Identify which cell holds the provided text, then report its [X, Y] central coordinate. 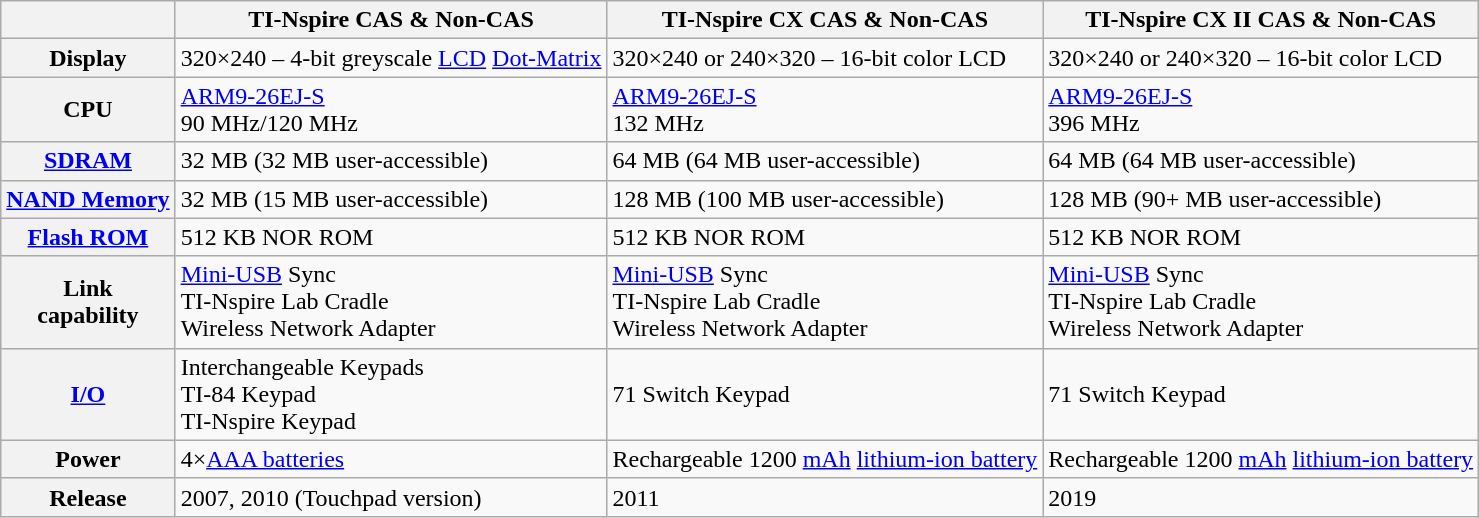
Display [88, 58]
128 MB (90+ MB user-accessible) [1261, 199]
2019 [1261, 497]
Power [88, 459]
Flash ROM [88, 237]
TI-Nspire CAS & Non-CAS [391, 20]
TI-Nspire CX CAS & Non-CAS [825, 20]
ARM9-26EJ-S90 MHz/120 MHz [391, 110]
2007, 2010 (Touchpad version) [391, 497]
SDRAM [88, 161]
Release [88, 497]
2011 [825, 497]
128 MB (100 MB user-accessible) [825, 199]
TI-Nspire CX II CAS & Non-CAS [1261, 20]
Linkcapability [88, 302]
Interchangeable KeypadsTI-84 KeypadTI-Nspire Keypad [391, 394]
I/O [88, 394]
ARM9-26EJ-S396 MHz [1261, 110]
NAND Memory [88, 199]
320×240 – 4-bit greyscale LCD Dot-Matrix [391, 58]
32 MB (32 MB user-accessible) [391, 161]
ARM9-26EJ-S132 MHz [825, 110]
32 MB (15 MB user-accessible) [391, 199]
4×AAA batteries [391, 459]
CPU [88, 110]
